Extract the [X, Y] coordinate from the center of the cell holding the provided text.  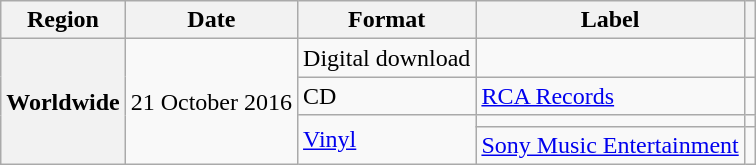
RCA Records [610, 96]
Format [387, 20]
Date [211, 20]
Digital download [387, 58]
Vinyl [387, 140]
Region [63, 20]
21 October 2016 [211, 102]
Label [610, 20]
CD [387, 96]
Worldwide [63, 102]
Sony Music Entertainment [610, 145]
